Provide the [X, Y] coordinate of the cell's center where the given text is located.  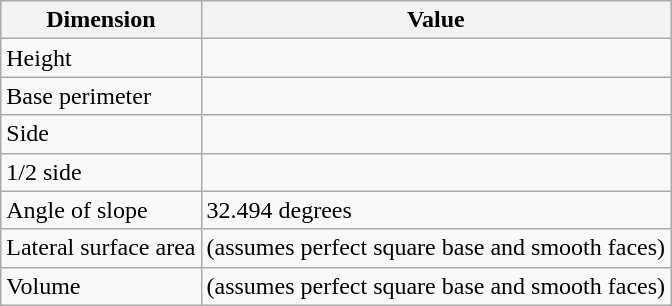
1/2 side [101, 172]
Side [101, 134]
32.494 degrees [436, 210]
Base perimeter [101, 96]
Dimension [101, 20]
Volume [101, 286]
Height [101, 58]
Lateral surface area [101, 248]
Value [436, 20]
Angle of slope [101, 210]
